Locate the cell with the specified text and output its [x, y] center coordinate. 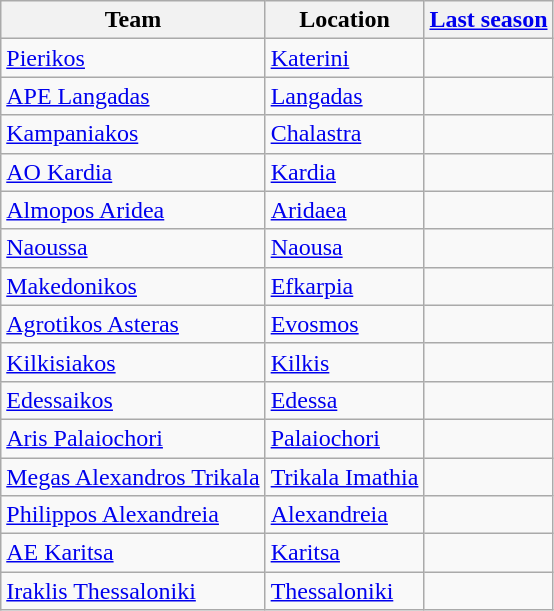
Aridaea [344, 210]
Aris Palaiochori [133, 438]
Kampaniakos [133, 134]
Philippos Alexandreia [133, 515]
Last season [488, 20]
Team [133, 20]
Palaiochori [344, 438]
Iraklis Thessaloniki [133, 591]
Megas Alexandros Trikala [133, 477]
Edessa [344, 400]
Kardia [344, 172]
AE Karitsa [133, 553]
Agrotikos Asteras [133, 324]
Almopos Aridea [133, 210]
Makedonikos [133, 286]
AO Kardia [133, 172]
Trikala Imathia [344, 477]
Naoussa [133, 248]
Katerini [344, 58]
Langadas [344, 96]
Pierikos [133, 58]
Location [344, 20]
Kilkis [344, 362]
Evosmos [344, 324]
Edessaikos [133, 400]
Karitsa [344, 553]
Efkarpia [344, 286]
Alexandreia [344, 515]
APE Langadas [133, 96]
Thessaloniki [344, 591]
Chalastra [344, 134]
Kilkisiakos [133, 362]
Naousa [344, 248]
